Capture the cell that displays the provided text and extract its (x, y) central coordinate. 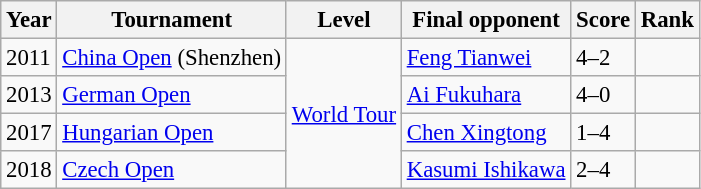
2018 (29, 170)
2–4 (604, 170)
German Open (172, 95)
Rank (667, 20)
4–0 (604, 95)
Ai Fukuhara (486, 95)
Czech Open (172, 170)
Kasumi Ishikawa (486, 170)
Score (604, 20)
2013 (29, 95)
Feng Tianwei (486, 58)
Tournament (172, 20)
Level (344, 20)
4–2 (604, 58)
World Tour (344, 114)
Hungarian Open (172, 133)
2017 (29, 133)
Year (29, 20)
Final opponent (486, 20)
China Open (Shenzhen) (172, 58)
2011 (29, 58)
1–4 (604, 133)
Chen Xingtong (486, 133)
